Capture the cell that displays the provided text and extract its [x, y] central coordinate. 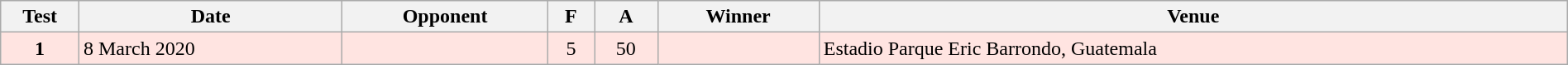
50 [627, 48]
Date [210, 17]
5 [571, 48]
F [571, 17]
A [627, 17]
Winner [738, 17]
Estadio Parque Eric Barrondo, Guatemala [1193, 48]
1 [40, 48]
Venue [1193, 17]
Test [40, 17]
Opponent [445, 17]
8 March 2020 [210, 48]
